Scan for the cell matching the given text and deliver its (X, Y) coordinate at center. 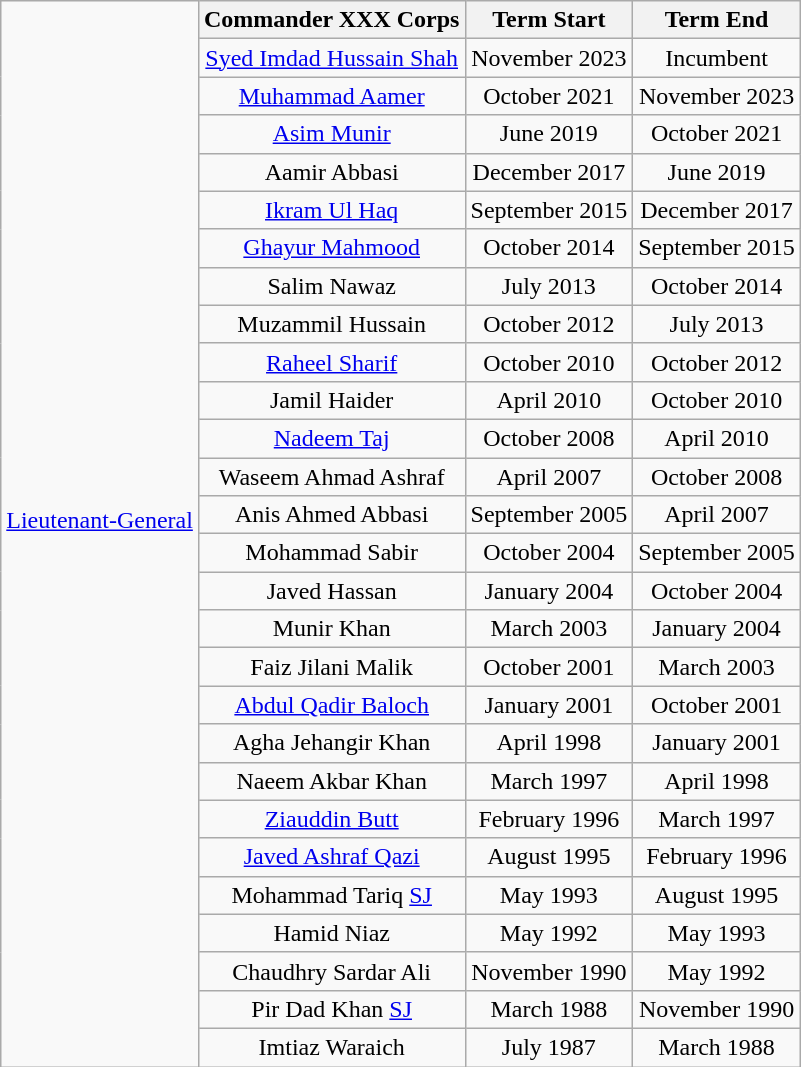
Faiz Jilani Malik (332, 667)
Agha Jehangir Khan (332, 743)
Incumbent (717, 58)
Muzammil Hussain (332, 324)
July 1987 (549, 1047)
Javed Ashraf Qazi (332, 857)
Raheel Sharif (332, 362)
Pir Dad Khan SJ (332, 1009)
Muhammad Aamer (332, 96)
Ghayur Mahmood (332, 248)
Asim Munir (332, 134)
Aamir Abbasi (332, 172)
Imtiaz Waraich (332, 1047)
Term Start (549, 20)
Mohammad Tariq SJ (332, 895)
Ikram Ul Haq (332, 210)
Nadeem Taj (332, 438)
Ziauddin Butt (332, 819)
Waseem Ahmad Ashraf (332, 477)
Syed Imdad Hussain Shah (332, 58)
Term End (717, 20)
Naeem Akbar Khan (332, 781)
Salim Nawaz (332, 286)
Chaudhry Sardar Ali (332, 971)
Javed Hassan (332, 591)
Munir Khan (332, 629)
Hamid Niaz (332, 933)
Mohammad Sabir (332, 553)
Commander XXX Corps (332, 20)
Lieutenant-General (100, 534)
Abdul Qadir Baloch (332, 705)
Jamil Haider (332, 400)
Anis Ahmed Abbasi (332, 515)
